Return [x, y] of the center of cell containing provided text 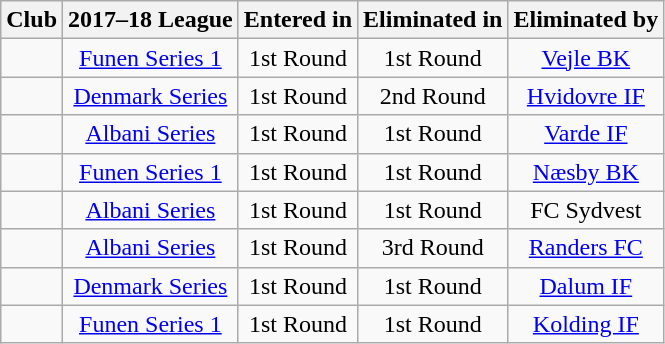
Vejle BK [586, 58]
Hvidovre IF [586, 96]
FC Sydvest [586, 210]
2017–18 League [151, 20]
Club [32, 20]
Entered in [298, 20]
Kolding IF [586, 324]
Eliminated by [586, 20]
Varde IF [586, 134]
Næsby BK [586, 172]
3rd Round [433, 248]
Randers FC [586, 248]
2nd Round [433, 96]
Eliminated in [433, 20]
Dalum IF [586, 286]
